From the cell containing the given text, extract its center point as [X, Y] coordinate. 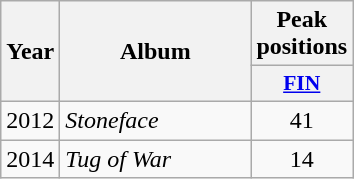
Album [156, 52]
2012 [30, 120]
Stoneface [156, 120]
FIN [302, 84]
Tug of War [156, 159]
14 [302, 159]
Peak positions [302, 34]
Year [30, 52]
41 [302, 120]
2014 [30, 159]
